Provide the [x, y] coordinate of the cell's center where the given text is located.  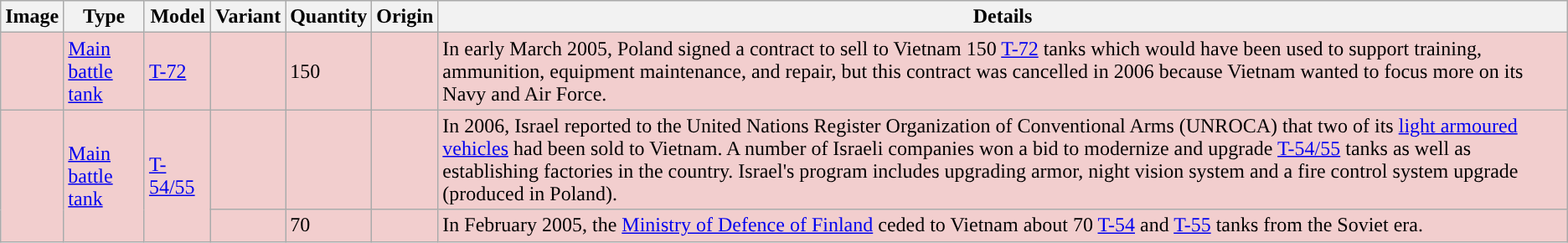
In February 2005, the Ministry of Defence of Finland ceded to Vietnam about 70 T-54 and T-55 tanks from the Soviet era. [1003, 225]
150 [328, 71]
Details [1003, 17]
Image [32, 17]
T-54/55 [178, 176]
Quantity [328, 17]
Model [178, 17]
Variant [248, 17]
T-72 [178, 71]
70 [328, 225]
Type [104, 17]
Origin [405, 17]
